Provide the (x, y) coordinate of the cell's center where the given text is located.  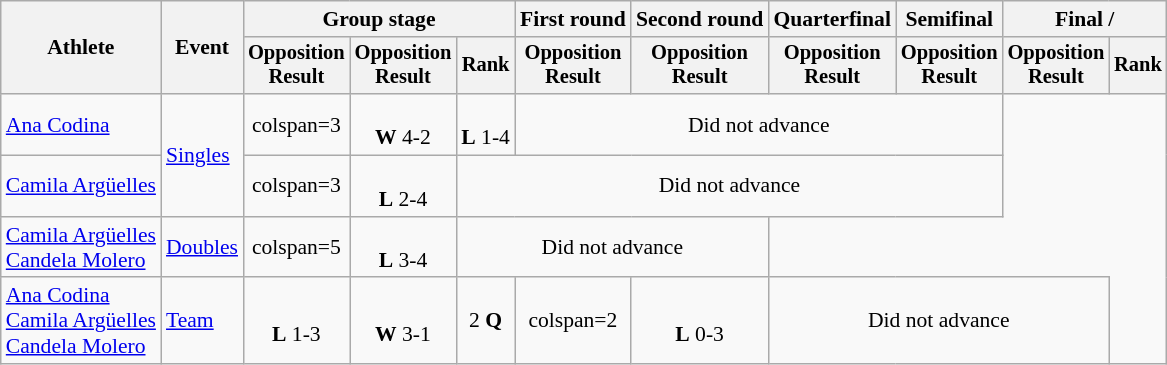
L 1-4 (486, 124)
2 Q (486, 322)
Doubles (202, 248)
L 3-4 (404, 248)
Camila ArgüellesCandela Molero (81, 248)
Final / (1085, 19)
Ana CodinaCamila ArgüellesCandela Molero (81, 322)
W 3-1 (404, 322)
Camila Argüelles (81, 186)
First round (573, 19)
colspan=2 (573, 322)
Second round (700, 19)
L 0-3 (700, 322)
W 4-2 (404, 124)
Event (202, 48)
Quarterfinal (832, 19)
L 2-4 (404, 186)
Singles (202, 155)
Athlete (81, 48)
colspan=5 (296, 248)
Ana Codina (81, 124)
Group stage (379, 19)
Semifinal (950, 19)
L 1-3 (296, 322)
Team (202, 322)
